Identify which cell holds the provided text, then report its (X, Y) central coordinate. 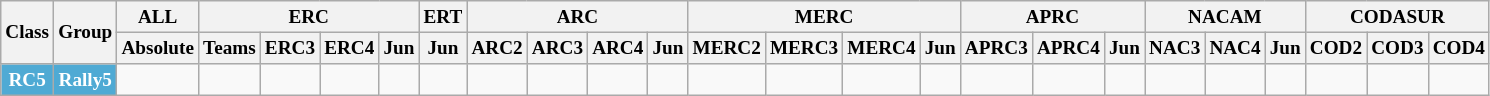
MERC2 (726, 48)
Teams (230, 48)
ALL (158, 17)
Rally5 (86, 80)
CODASUR (1397, 17)
COD3 (1398, 48)
NAC4 (1235, 48)
APRC (1052, 17)
MERC4 (882, 48)
ERC (309, 17)
NACAM (1224, 17)
MERC (824, 17)
RC5 (28, 80)
ARC4 (618, 48)
COD4 (1458, 48)
ERC3 (290, 48)
ERT (443, 17)
NAC3 (1174, 48)
ARC3 (557, 48)
ERC4 (350, 48)
ARC (578, 17)
COD2 (1336, 48)
APRC4 (1068, 48)
MERC3 (804, 48)
Group (86, 32)
ARC2 (497, 48)
Absolute (158, 48)
APRC3 (996, 48)
Class (28, 32)
